Find where the given text appears and provide that cell's center as (X, Y) coordinate. 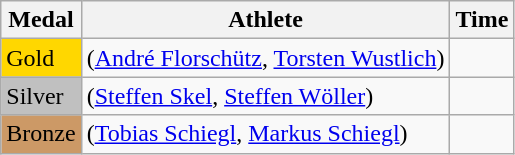
Gold (41, 58)
(Tobias Schiegl, Markus Schiegl) (266, 134)
Athlete (266, 20)
Bronze (41, 134)
(Steffen Skel, Steffen Wöller) (266, 96)
(André Florschütz, Torsten Wustlich) (266, 58)
Silver (41, 96)
Time (482, 20)
Medal (41, 20)
